Locate the cell with the specified text and output its (X, Y) center coordinate. 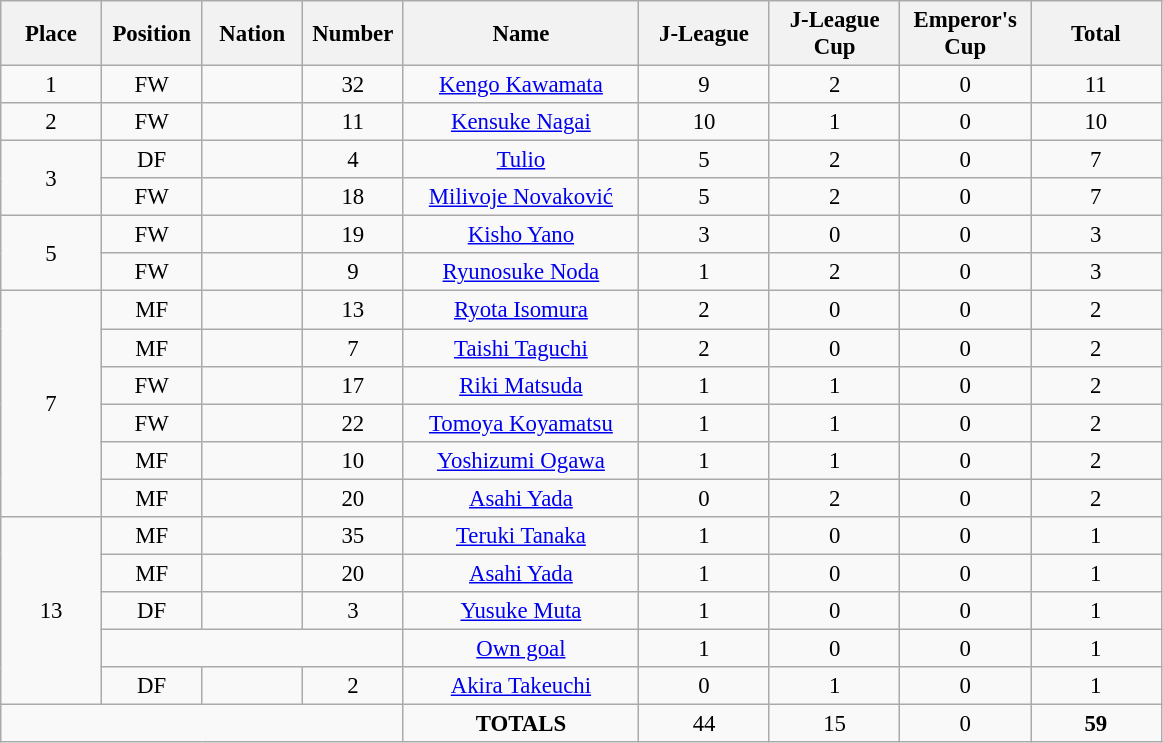
Emperor's Cup (966, 34)
Ryunosuke Noda (521, 273)
Riki Matsuda (521, 385)
15 (834, 724)
TOTALS (521, 724)
Milivoje Novaković (521, 197)
Ryota Isomura (521, 310)
Nation (252, 34)
Kengo Kawamata (521, 85)
Position (152, 34)
32 (354, 85)
Yusuke Muta (521, 611)
J-League (704, 34)
Akira Takeuchi (521, 686)
44 (704, 724)
17 (354, 385)
Teruki Tanaka (521, 536)
Number (354, 34)
59 (1096, 724)
Name (521, 34)
Kensuke Nagai (521, 122)
Place (52, 34)
4 (354, 160)
J-League Cup (834, 34)
19 (354, 235)
Kisho Yano (521, 235)
Tomoya Koyamatsu (521, 423)
Yoshizumi Ogawa (521, 460)
22 (354, 423)
Tulio (521, 160)
35 (354, 536)
Own goal (521, 648)
Taishi Taguchi (521, 348)
Total (1096, 34)
18 (354, 197)
